Pinpoint the cell where the given text exists, returning its (X, Y) midpoint coordinate. 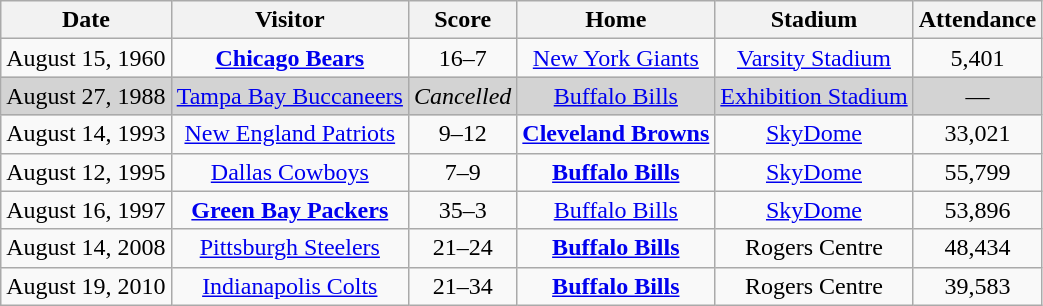
— (977, 96)
21–24 (462, 248)
Attendance (977, 20)
Pittsburgh Steelers (290, 248)
August 12, 1995 (86, 172)
Dallas Cowboys (290, 172)
New York Giants (616, 58)
Home (616, 20)
Date (86, 20)
Cancelled (462, 96)
9–12 (462, 134)
35–3 (462, 210)
21–34 (462, 286)
Varsity Stadium (814, 58)
Cleveland Browns (616, 134)
33,021 (977, 134)
Stadium (814, 20)
48,434 (977, 248)
August 14, 2008 (86, 248)
August 15, 1960 (86, 58)
August 16, 1997 (86, 210)
New England Patriots (290, 134)
55,799 (977, 172)
Tampa Bay Buccaneers (290, 96)
August 27, 1988 (86, 96)
Chicago Bears (290, 58)
39,583 (977, 286)
53,896 (977, 210)
7–9 (462, 172)
Green Bay Packers (290, 210)
5,401 (977, 58)
Indianapolis Colts (290, 286)
16–7 (462, 58)
Visitor (290, 20)
Score (462, 20)
August 14, 1993 (86, 134)
August 19, 2010 (86, 286)
Exhibition Stadium (814, 96)
